Output the [x, y] coordinate of the center of the cell containing the given text.  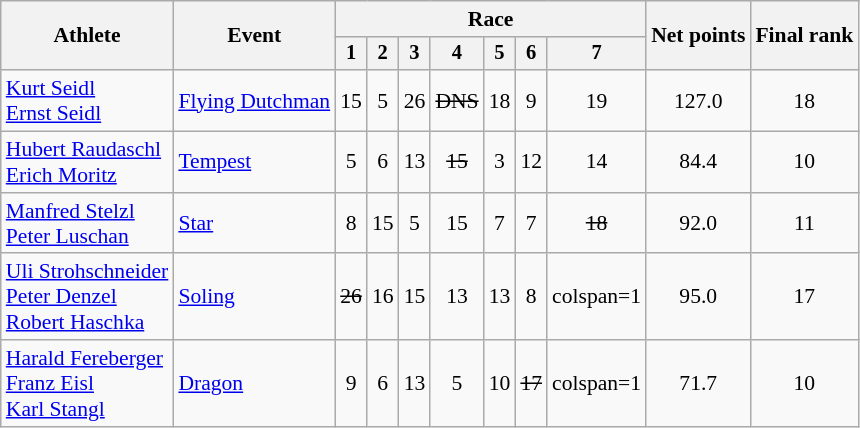
Harald FerebergerFranz EislKarl Stangl [88, 384]
2 [383, 54]
84.4 [698, 162]
95.0 [698, 298]
Final rank [804, 36]
127.0 [698, 100]
4 [456, 54]
11 [804, 224]
Tempest [254, 162]
Hubert RaudaschlErich Moritz [88, 162]
Flying Dutchman [254, 100]
1 [351, 54]
Race [490, 19]
Star [254, 224]
92.0 [698, 224]
Event [254, 36]
Kurt SeidlErnst Seidl [88, 100]
14 [596, 162]
Net points [698, 36]
71.7 [698, 384]
Uli StrohschneiderPeter DenzelRobert Haschka [88, 298]
12 [531, 162]
Athlete [88, 36]
DNS [456, 100]
Dragon [254, 384]
Soling [254, 298]
Manfred StelzlPeter Luschan [88, 224]
19 [596, 100]
16 [383, 298]
